Find where the given text appears and provide that cell's center as (x, y) coordinate. 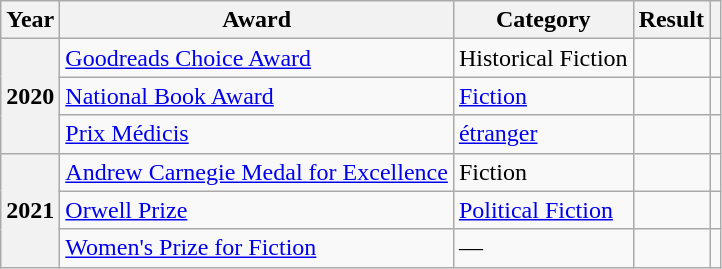
National Book Award (257, 96)
Award (257, 20)
— (543, 248)
2021 (30, 210)
Political Fiction (543, 210)
Result (671, 20)
Year (30, 20)
2020 (30, 96)
Orwell Prize (257, 210)
Historical Fiction (543, 58)
Prix Médicis (257, 134)
Andrew Carnegie Medal for Excellence (257, 172)
étranger (543, 134)
Category (543, 20)
Goodreads Choice Award (257, 58)
Women's Prize for Fiction (257, 248)
